Detect which cell encompasses the target text, then output its (x, y) center coordinate. 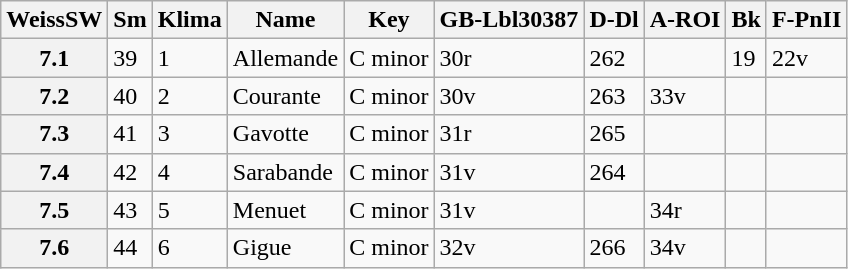
266 (614, 248)
7.2 (54, 96)
Name (285, 20)
Key (389, 20)
22v (806, 58)
44 (130, 248)
34v (685, 248)
Allemande (285, 58)
3 (190, 134)
2 (190, 96)
43 (130, 210)
Menuet (285, 210)
33v (685, 96)
262 (614, 58)
Klima (190, 20)
D-Dl (614, 20)
34r (685, 210)
A-ROI (685, 20)
4 (190, 172)
1 (190, 58)
39 (130, 58)
30r (509, 58)
265 (614, 134)
Sm (130, 20)
5 (190, 210)
19 (746, 58)
GB-Lbl30387 (509, 20)
7.1 (54, 58)
Sarabande (285, 172)
7.5 (54, 210)
WeissSW (54, 20)
Bk (746, 20)
31r (509, 134)
6 (190, 248)
Courante (285, 96)
Gavotte (285, 134)
F-PnII (806, 20)
263 (614, 96)
30v (509, 96)
264 (614, 172)
7.3 (54, 134)
32v (509, 248)
7.6 (54, 248)
7.4 (54, 172)
Gigue (285, 248)
40 (130, 96)
42 (130, 172)
41 (130, 134)
